Provide the [x, y] coordinate of the cell's center where the given text is located.  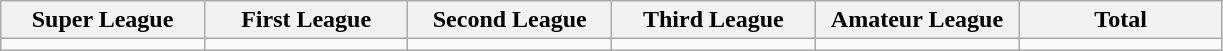
First League [306, 20]
Super League [103, 20]
Third League [714, 20]
Second League [510, 20]
Amateur League [917, 20]
Total [1121, 20]
